Extract the (x, y) coordinate from the center of the cell holding the provided text.  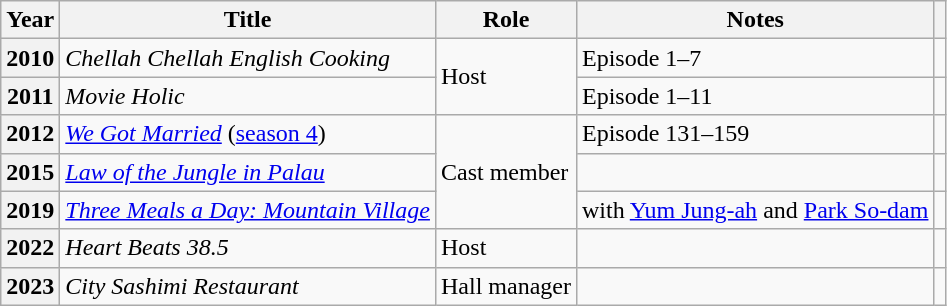
Episode 1–7 (755, 58)
2011 (30, 96)
2012 (30, 134)
with Yum Jung-ah and Park So-dam (755, 210)
2015 (30, 172)
2022 (30, 248)
Three Meals a Day: Mountain Village (248, 210)
Notes (755, 20)
Movie Holic (248, 96)
Title (248, 20)
2019 (30, 210)
Role (506, 20)
2023 (30, 286)
Chellah Chellah English Cooking (248, 58)
Episode 1–11 (755, 96)
Year (30, 20)
Episode 131–159 (755, 134)
Cast member (506, 172)
We Got Married (season 4) (248, 134)
Hall manager (506, 286)
2010 (30, 58)
City Sashimi Restaurant (248, 286)
Law of the Jungle in Palau (248, 172)
Heart Beats 38.5 (248, 248)
